Locate the cell with the specified text and output its [x, y] center coordinate. 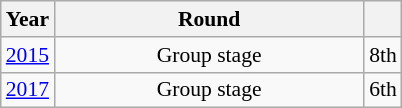
2015 [28, 55]
6th [383, 90]
Year [28, 19]
Round [209, 19]
2017 [28, 90]
8th [383, 55]
